Provide the [X, Y] coordinate of the cell's center where the given text is located.  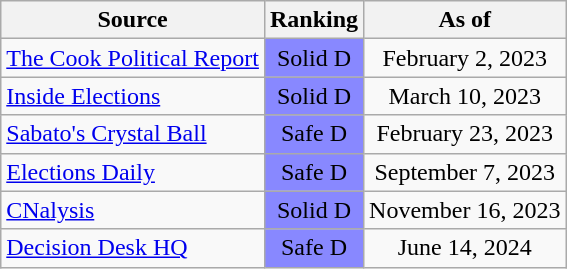
Elections Daily [133, 172]
February 23, 2023 [465, 134]
CNalysis [133, 210]
As of [465, 20]
Sabato's Crystal Ball [133, 134]
The Cook Political Report [133, 58]
Inside Elections [133, 96]
June 14, 2024 [465, 248]
February 2, 2023 [465, 58]
Source [133, 20]
November 16, 2023 [465, 210]
March 10, 2023 [465, 96]
Decision Desk HQ [133, 248]
September 7, 2023 [465, 172]
Ranking [314, 20]
